Search for the cell housing the specified text and yield its (x, y) center coordinate. 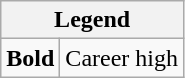
Bold (30, 58)
Career high (122, 58)
Legend (92, 20)
